From the cell containing the given text, extract its center point as [X, Y] coordinate. 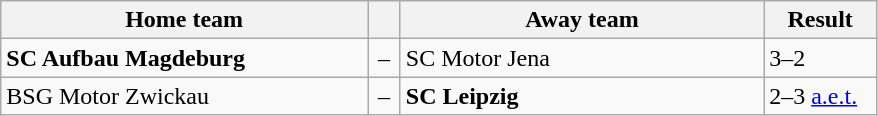
Away team [582, 20]
SC Aufbau Magdeburg [184, 58]
SC Leipzig [582, 96]
BSG Motor Zwickau [184, 96]
3–2 [820, 58]
2–3 a.e.t. [820, 96]
SC Motor Jena [582, 58]
Home team [184, 20]
Result [820, 20]
